From the cell containing the given text, extract its center point as [X, Y] coordinate. 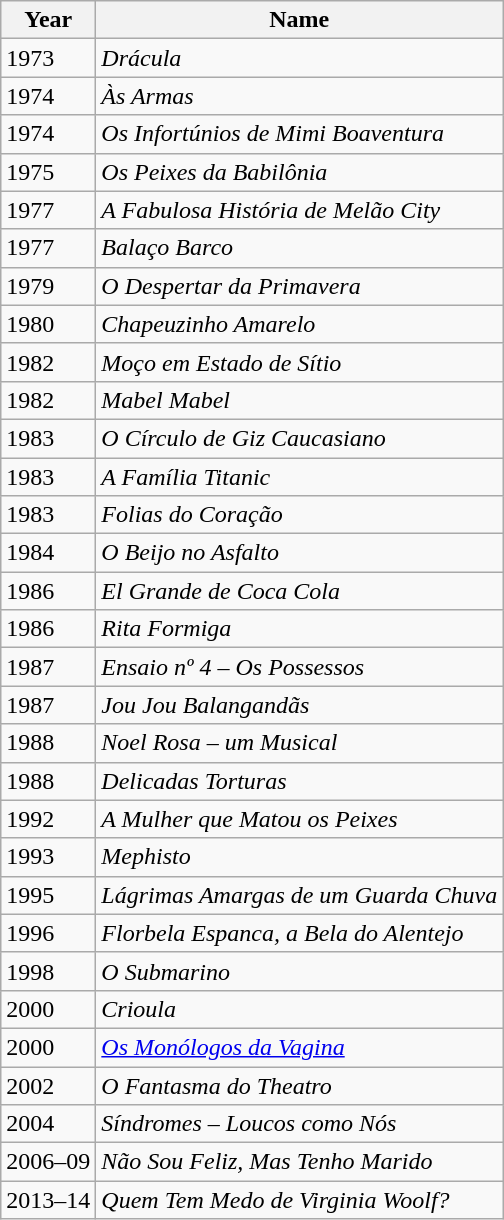
A Fabulosa História de Melão City [300, 210]
A Mulher que Matou os Peixes [300, 819]
1995 [48, 895]
O Despertar da Primavera [300, 286]
Ensaio nº 4 – Os Possessos [300, 667]
Moço em Estado de Sítio [300, 362]
Folias do Coração [300, 515]
Rita Formiga [300, 629]
Às Armas [300, 96]
O Submarino [300, 971]
Mephisto [300, 857]
Drácula [300, 58]
1993 [48, 857]
1996 [48, 933]
O Círculo de Giz Caucasiano [300, 438]
Chapeuzinho Amarelo [300, 324]
Jou Jou Balangandãs [300, 705]
1992 [48, 819]
Name [300, 20]
Lágrimas Amargas de um Guarda Chuva [300, 895]
2002 [48, 1085]
2004 [48, 1124]
2013–14 [48, 1200]
2006–09 [48, 1162]
Os Peixes da Babilônia [300, 172]
Balaço Barco [300, 248]
1984 [48, 553]
Year [48, 20]
Os Infortúnios de Mimi Boaventura [300, 134]
1973 [48, 58]
Mabel Mabel [300, 400]
Não Sou Feliz, Mas Tenho Marido [300, 1162]
Crioula [300, 1009]
El Grande de Coca Cola [300, 591]
O Fantasma do Theatro [300, 1085]
Os Monólogos da Vagina [300, 1047]
1998 [48, 971]
Delicadas Torturas [300, 781]
Noel Rosa – um Musical [300, 743]
1975 [48, 172]
1979 [48, 286]
1980 [48, 324]
O Beijo no Asfalto [300, 553]
A Família Titanic [300, 477]
Síndromes – Loucos como Nós [300, 1124]
Florbela Espanca, a Bela do Alentejo [300, 933]
Quem Tem Medo de Virginia Woolf? [300, 1200]
